Pinpoint the cell where the given text exists, returning its [x, y] midpoint coordinate. 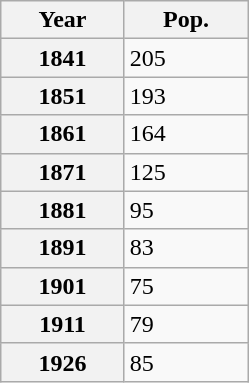
1841 [63, 58]
1871 [63, 172]
1911 [63, 324]
Year [63, 20]
83 [186, 248]
95 [186, 210]
125 [186, 172]
1851 [63, 96]
1926 [63, 362]
1861 [63, 134]
Pop. [186, 20]
193 [186, 96]
1881 [63, 210]
164 [186, 134]
1901 [63, 286]
79 [186, 324]
85 [186, 362]
205 [186, 58]
1891 [63, 248]
75 [186, 286]
